Scan for the cell matching the given text and deliver its [X, Y] coordinate at center. 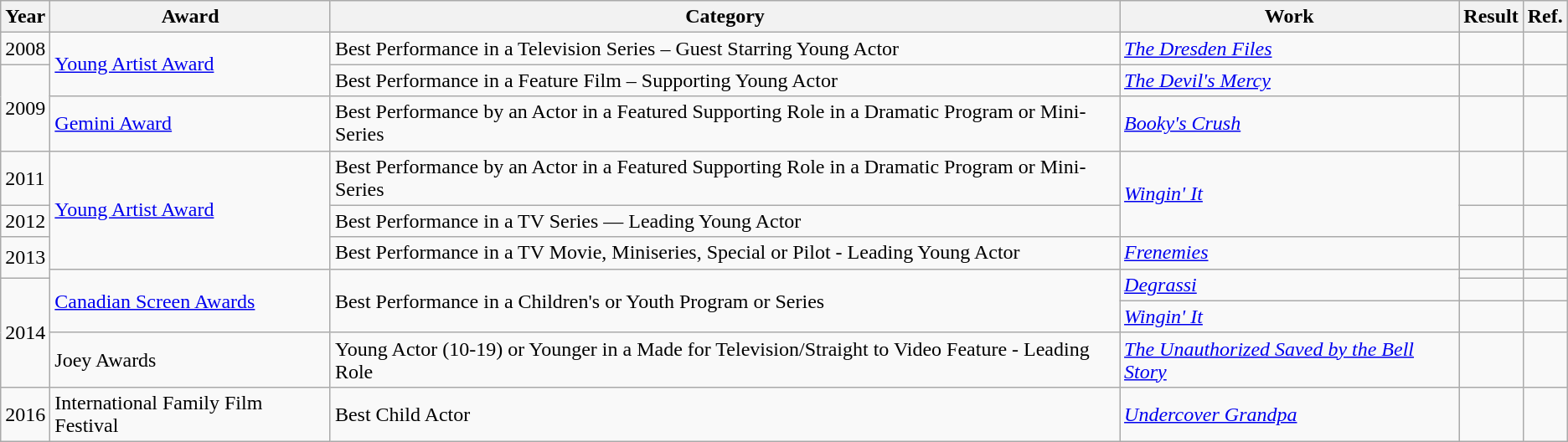
Undercover Grandpa [1290, 414]
Result [1491, 17]
Young Actor (10-19) or Younger in a Made for Television/Straight to Video Feature - Leading Role [725, 360]
2016 [25, 414]
Best Child Actor [725, 414]
International Family Film Festival [191, 414]
Joey Awards [191, 360]
2008 [25, 49]
Category [725, 17]
Frenemies [1290, 253]
2013 [25, 258]
Best Performance in a Children's or Youth Program or Series [725, 301]
Degrassi [1290, 285]
Award [191, 17]
2014 [25, 332]
Gemini Award [191, 124]
Work [1290, 17]
2011 [25, 177]
2009 [25, 107]
2012 [25, 221]
Booky's Crush [1290, 124]
Year [25, 17]
The Unauthorized Saved by the Bell Story [1290, 360]
The Devil's Mercy [1290, 80]
Canadian Screen Awards [191, 301]
Best Performance in a Television Series – Guest Starring Young Actor [725, 49]
Best Performance in a TV Series — Leading Young Actor [725, 221]
Best Performance in a TV Movie, Miniseries, Special or Pilot - Leading Young Actor [725, 253]
Ref. [1545, 17]
Best Performance in a Feature Film – Supporting Young Actor [725, 80]
The Dresden Files [1290, 49]
